Scan for the cell matching the given text and deliver its [x, y] coordinate at center. 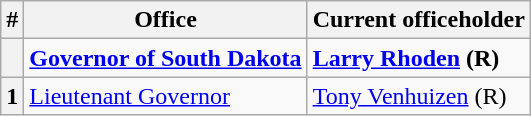
# [12, 20]
Tony Venhuizen (R) [418, 96]
1 [12, 96]
Governor of South Dakota [166, 58]
Lieutenant Governor [166, 96]
Larry Rhoden (R) [418, 58]
Current officeholder [418, 20]
Office [166, 20]
